Detect which cell encompasses the target text, then output its (X, Y) center coordinate. 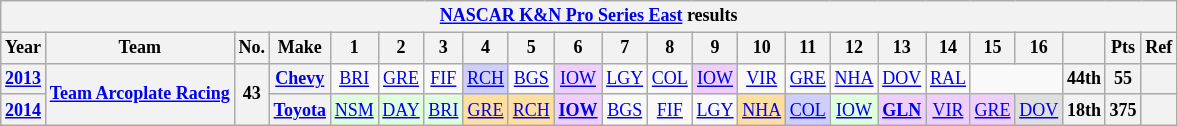
375 (1123, 110)
4 (486, 48)
55 (1123, 78)
43 (252, 94)
No. (252, 48)
Chevy (300, 78)
RAL (948, 78)
16 (1039, 48)
Team (140, 48)
NASCAR K&N Pro Series East results (589, 16)
3 (444, 48)
5 (531, 48)
14 (948, 48)
15 (992, 48)
DAY (401, 110)
1 (354, 48)
10 (762, 48)
8 (670, 48)
9 (715, 48)
GLN (902, 110)
12 (854, 48)
2013 (24, 78)
18th (1084, 110)
7 (625, 48)
13 (902, 48)
Team Arcoplate Racing (140, 94)
Ref (1159, 48)
2014 (24, 110)
Pts (1123, 48)
6 (578, 48)
Toyota (300, 110)
Make (300, 48)
NSM (354, 110)
2 (401, 48)
44th (1084, 78)
11 (808, 48)
Year (24, 48)
